Capture the cell that displays the provided text and extract its [X, Y] central coordinate. 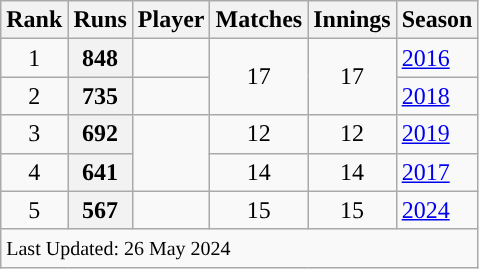
692 [100, 134]
848 [100, 58]
Season [437, 20]
2017 [437, 172]
Matches [259, 20]
2016 [437, 58]
1 [34, 58]
3 [34, 134]
Runs [100, 20]
Innings [352, 20]
2018 [437, 96]
5 [34, 210]
567 [100, 210]
Rank [34, 20]
2 [34, 96]
4 [34, 172]
Player [171, 20]
2024 [437, 210]
2019 [437, 134]
735 [100, 96]
641 [100, 172]
Last Updated: 26 May 2024 [240, 248]
